Provide the (x, y) coordinate of the cell's center where the given text is located.  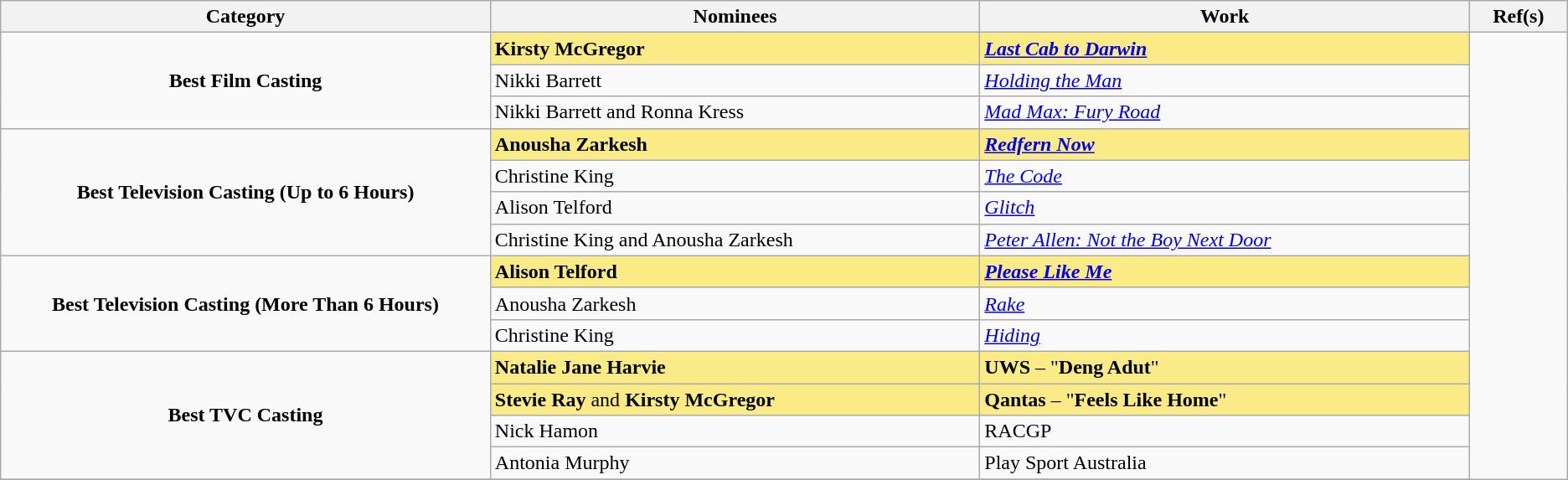
Kirsty McGregor (735, 49)
Antonia Murphy (735, 463)
Nominees (735, 17)
Mad Max: Fury Road (1225, 112)
Hiding (1225, 335)
Best Film Casting (246, 80)
Best TVC Casting (246, 415)
UWS – "Deng Adut" (1225, 367)
Holding the Man (1225, 80)
Glitch (1225, 208)
Work (1225, 17)
Rake (1225, 303)
Ref(s) (1518, 17)
Last Cab to Darwin (1225, 49)
Best Television Casting (Up to 6 Hours) (246, 192)
Peter Allen: Not the Boy Next Door (1225, 240)
Nikki Barrett and Ronna Kress (735, 112)
Natalie Jane Harvie (735, 367)
Nick Hamon (735, 431)
Qantas – "Feels Like Home" (1225, 400)
Christine King and Anousha Zarkesh (735, 240)
Nikki Barrett (735, 80)
Category (246, 17)
The Code (1225, 176)
Play Sport Australia (1225, 463)
Please Like Me (1225, 271)
Redfern Now (1225, 144)
Best Television Casting (More Than 6 Hours) (246, 303)
RACGP (1225, 431)
Stevie Ray and Kirsty McGregor (735, 400)
